Capture the cell that displays the provided text and extract its [x, y] central coordinate. 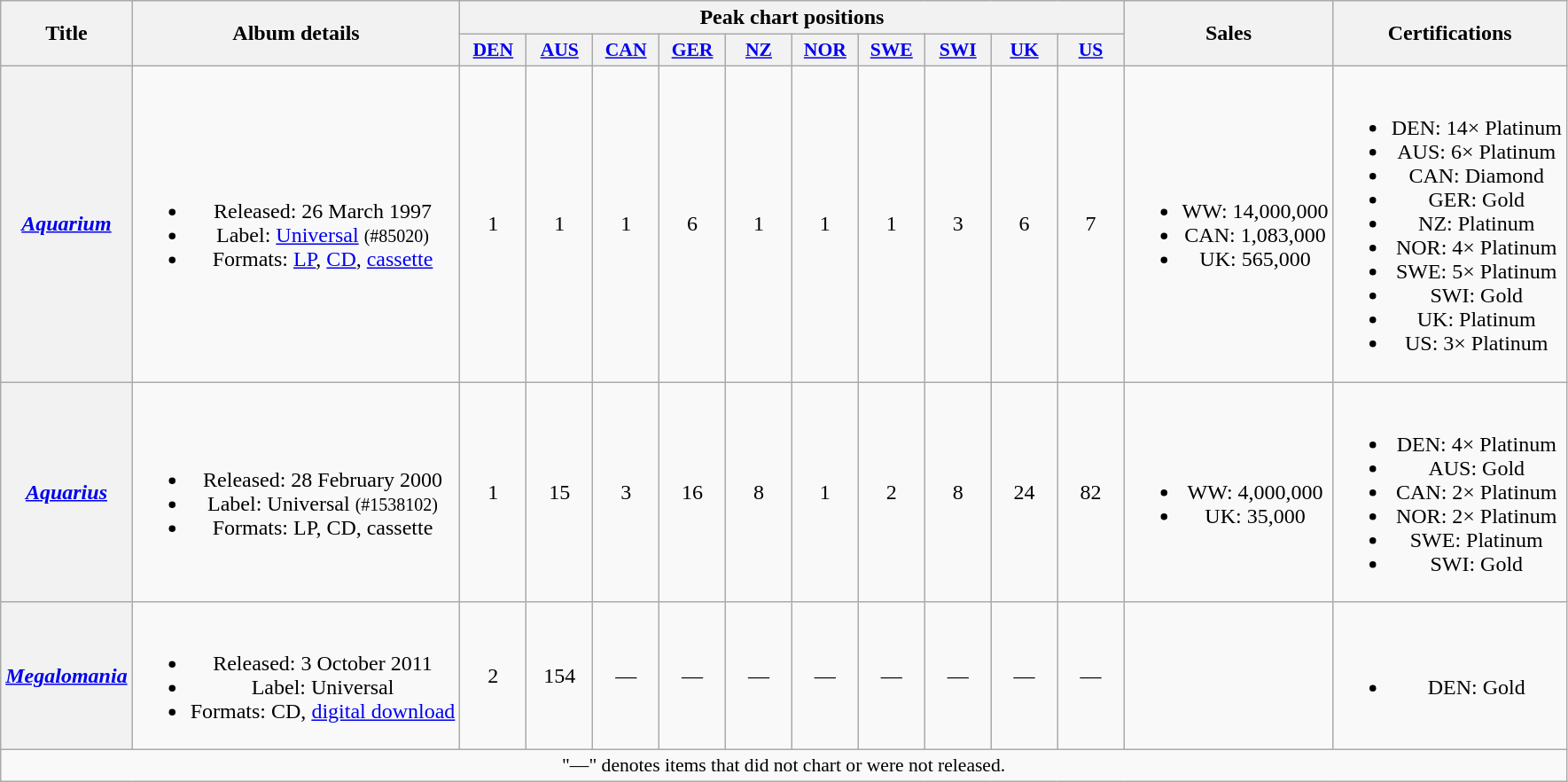
Aquarium [66, 223]
Released: 3 October 2011Label: UniversalFormats: CD, digital download [296, 676]
Sales [1229, 34]
Peak chart positions [792, 18]
Aquarius [66, 491]
Certifications [1450, 34]
Title [66, 34]
16 [693, 491]
WW: 4,000,000UK: 35,000 [1229, 491]
UK [1025, 51]
Released: 28 February 2000Label: Universal (#1538102)Formats: LP, CD, cassette [296, 491]
GER [693, 51]
"—" denotes items that did not chart or were not released. [784, 766]
NOR [824, 51]
NZ [759, 51]
82 [1090, 491]
CAN [626, 51]
SWI [957, 51]
WW: 14,000,000CAN: 1,083,000UK: 565,000 [1229, 223]
24 [1025, 491]
7 [1090, 223]
Megalomania [66, 676]
Album details [296, 34]
15 [560, 491]
154 [560, 676]
DEN: Gold [1450, 676]
AUS [560, 51]
Released: 26 March 1997Label: Universal (#85020)Formats: LP, CD, cassette [296, 223]
SWE [892, 51]
US [1090, 51]
DEN: 14× PlatinumAUS: 6× PlatinumCAN: DiamondGER: GoldNZ: PlatinumNOR: 4× PlatinumSWE: 5× PlatinumSWI: GoldUK: PlatinumUS: 3× Platinum [1450, 223]
DEN: 4× PlatinumAUS: GoldCAN: 2× PlatinumNOR: 2× PlatinumSWE: PlatinumSWI: Gold [1450, 491]
DEN [493, 51]
